Locate the cell with the specified text and output its [x, y] center coordinate. 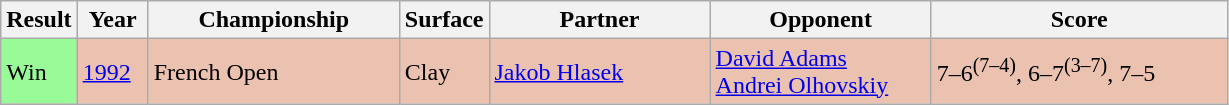
Year [112, 20]
Championship [274, 20]
1992 [112, 72]
Jakob Hlasek [600, 72]
Win [39, 72]
Score [1079, 20]
Result [39, 20]
David Adams Andrei Olhovskiy [820, 72]
Partner [600, 20]
Clay [444, 72]
Opponent [820, 20]
French Open [274, 72]
7–6(7–4), 6–7(3–7), 7–5 [1079, 72]
Surface [444, 20]
